Locate the cell with the specified text and output its (x, y) center coordinate. 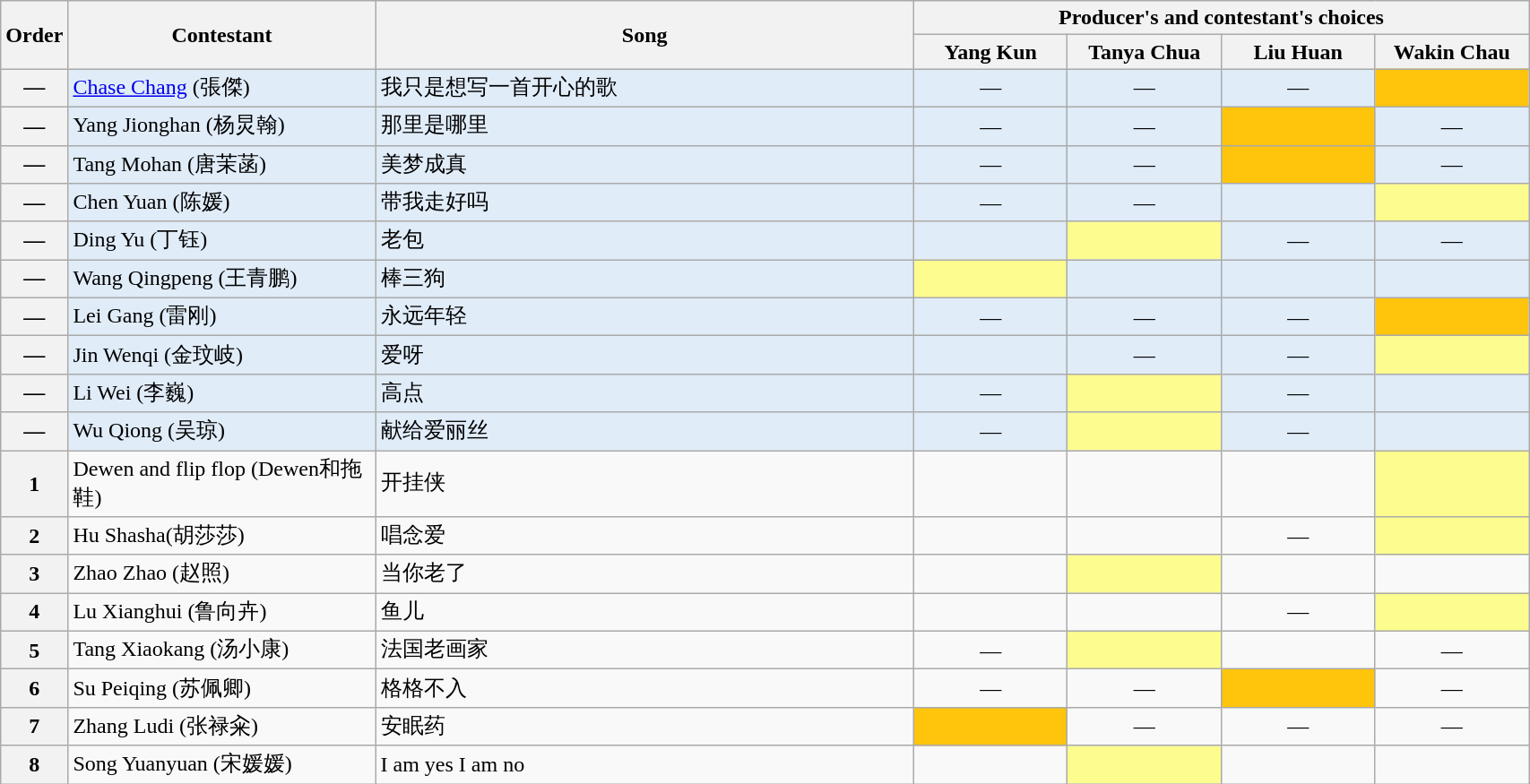
6 (34, 688)
Lu Xianghui (鲁向卉) (222, 613)
Hu Shasha(胡莎莎) (222, 536)
Jin Wenqi (金玟岐) (222, 355)
Tanya Chua (1145, 52)
法国老画家 (644, 650)
8 (34, 765)
Tang Mohan (唐茉菡) (222, 165)
Yang Jionghan (杨炅翰) (222, 125)
Ding Yu (丁钰) (222, 240)
Wu Qiong (吴琼) (222, 432)
唱念爱 (644, 536)
献给爱丽丝 (644, 432)
Producer's and contestant's choices (1221, 18)
3 (34, 573)
老包 (644, 240)
Su Peiqing (苏佩卿) (222, 688)
Li Wei (李巍) (222, 392)
Lei Gang (雷刚) (222, 317)
Wakin Chau (1452, 52)
Yang Kun (990, 52)
开挂侠 (644, 483)
爱呀 (644, 355)
1 (34, 483)
Order (34, 35)
Song (644, 35)
安眠药 (644, 726)
美梦成真 (644, 165)
那里是哪里 (644, 125)
Song Yuanyuan (宋媛媛) (222, 765)
Dewen and flip flop (Dewen和拖鞋) (222, 483)
4 (34, 613)
Zhang Ludi (张禄籴) (222, 726)
带我走好吗 (644, 202)
5 (34, 650)
I am yes I am no (644, 765)
格格不入 (644, 688)
2 (34, 536)
鱼儿 (644, 613)
我只是想写一首开心的歌 (644, 88)
棒三狗 (644, 280)
Liu Huan (1298, 52)
Chen Yuan (陈媛) (222, 202)
永远年轻 (644, 317)
Tang Xiaokang (汤小康) (222, 650)
Chase Chang (張傑) (222, 88)
高点 (644, 392)
当你老了 (644, 573)
Zhao Zhao (赵照) (222, 573)
7 (34, 726)
Contestant (222, 35)
Wang Qingpeng (王青鹏) (222, 280)
